Return the (x, y) coordinate for the center point of the cell that contains the specified text.  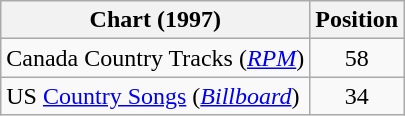
US Country Songs (Billboard) (156, 96)
34 (357, 96)
Canada Country Tracks (RPM) (156, 58)
Chart (1997) (156, 20)
Position (357, 20)
58 (357, 58)
